Extract the (x, y) coordinate from the center of the cell holding the provided text.  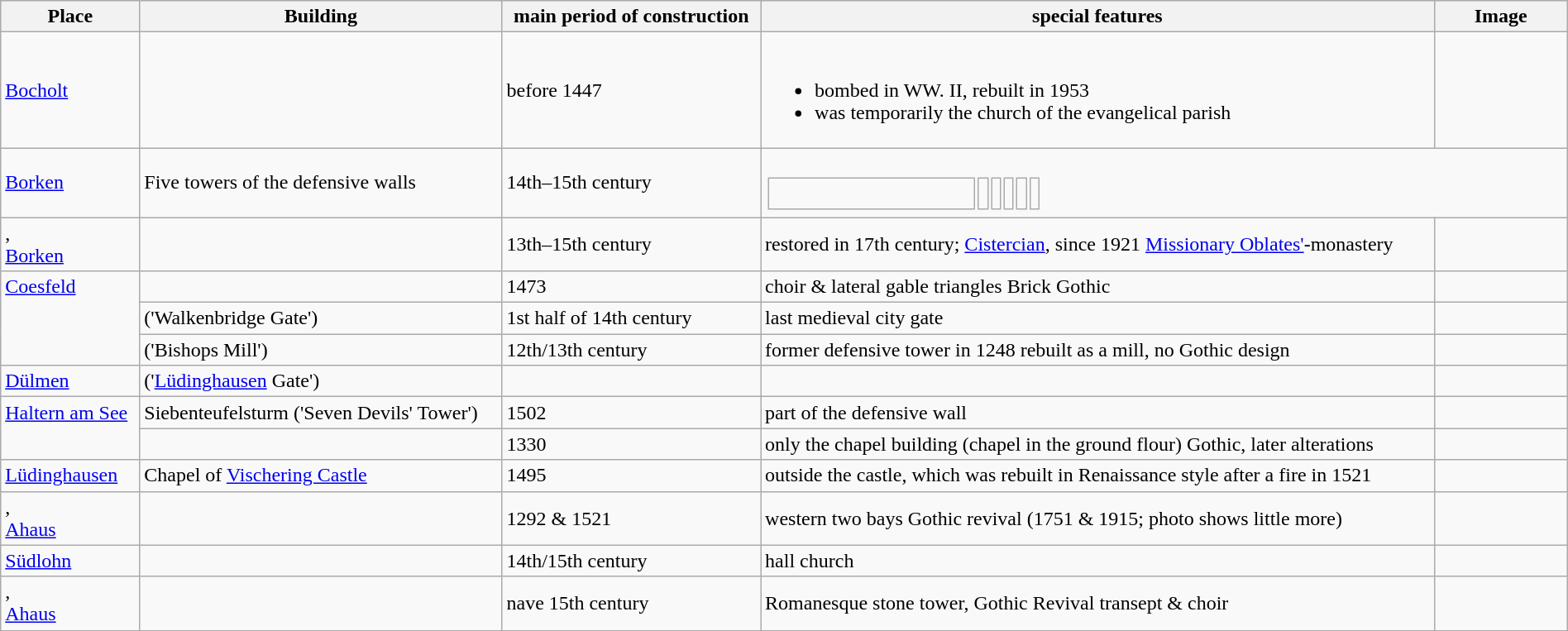
14th/15th century (632, 561)
1502 (632, 413)
('Lüdinghausen Gate') (321, 381)
14th–15th century (632, 183)
Dülmen (70, 381)
Romanesque stone tower, Gothic Revival transept & choir (1098, 604)
bombed in WW. II, rebuilt in 1953was temporarily the church of the evangelical parish (1098, 90)
Place (70, 17)
1495 (632, 476)
last medieval city gate (1098, 318)
part of the defensive wall (1098, 413)
before 1447 (632, 90)
1st half of 14th century (632, 318)
former defensive tower in 1248 rebuilt as a mill, no Gothic design (1098, 350)
Haltern am See (70, 428)
1292 & 1521 (632, 518)
13th–15th century (632, 243)
('Bishops Mill') (321, 350)
Image (1500, 17)
Bocholt (70, 90)
special features (1098, 17)
choir & lateral gable triangles Brick Gothic (1098, 287)
Borken (70, 183)
1473 (632, 287)
Building (321, 17)
12th/13th century (632, 350)
Siebenteufelsturm ('Seven Devils' Tower') (321, 413)
1330 (632, 444)
,Borken (70, 243)
nave 15th century (632, 604)
Südlohn (70, 561)
only the chapel building (chapel in the ground flour) Gothic, later alterations (1098, 444)
Lüdinghausen (70, 476)
Chapel of Vischering Castle (321, 476)
western two bays Gothic revival (1751 & 1915; photo shows little more) (1098, 518)
outside the castle, which was rebuilt in Renaissance style after a fire in 1521 (1098, 476)
restored in 17th century; Cistercian, since 1921 Missionary Oblates'-monastery (1098, 243)
Coesfeld (70, 318)
('Walkenbridge Gate') (321, 318)
hall church (1098, 561)
Five towers of the defensive walls (321, 183)
main period of construction (632, 17)
